Pinpoint the cell where the given text exists, returning its (x, y) midpoint coordinate. 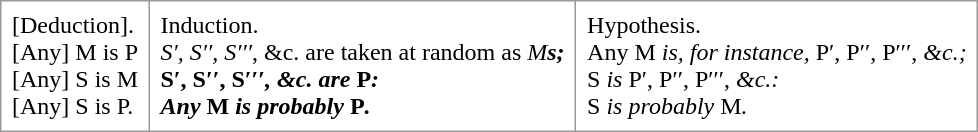
[Deduction].[Any] M is P [Any] S is M [Any] S is P. (76, 66)
Induction.S′, S′′, S′′′, &c. are taken at random as Ms; S′, S′′, S′′′, &c. are P: Any M is probably P. (362, 66)
Hypothesis.Any M is, for instance, P′, P′′, P′′′, &c.; S is P′, P′′, P′′′, &c.: S is probably M. (778, 66)
